From the cell containing the given text, extract its center point as [x, y] coordinate. 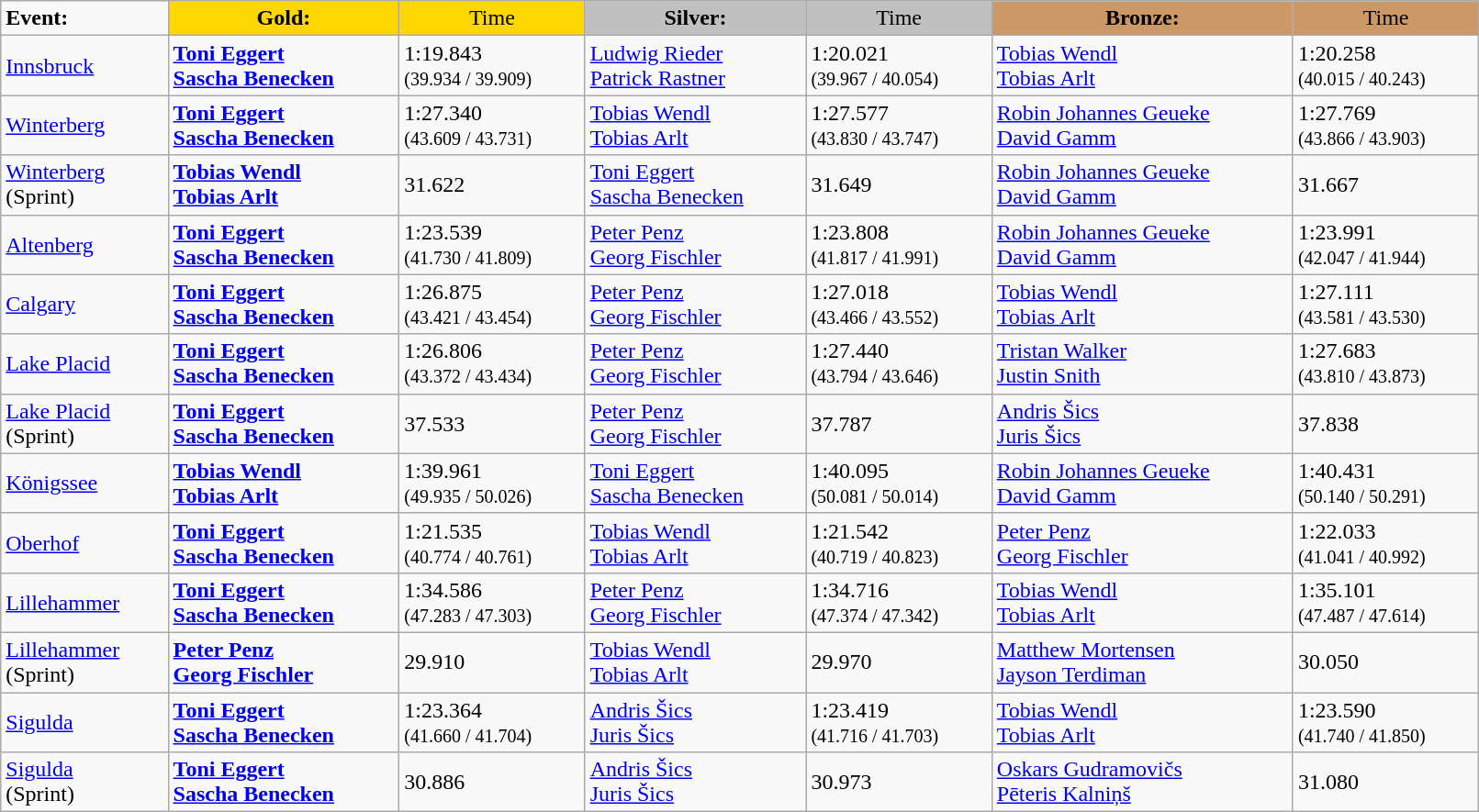
1:26.806(43.372 / 43.434) [492, 363]
Lake Placid [84, 363]
1:39.961(49.935 / 50.026) [492, 483]
1:20.021(39.967 / 40.054) [899, 66]
Ludwig RiederPatrick Rastner [696, 66]
31.667 [1385, 185]
29.970 [899, 662]
1:27.018(43.466 / 43.552) [899, 305]
Königssee [84, 483]
1:27.769(43.866 / 43.903) [1385, 125]
1:23.419(41.716 / 41.703) [899, 721]
Sigulda [84, 721]
1:34.586(47.283 / 47.303) [492, 602]
30.886 [492, 782]
1:23.590(41.740 / 41.850) [1385, 721]
1:27.440(43.794 / 43.646) [899, 363]
1:22.033(41.041 / 40.992) [1385, 543]
1:40.431(50.140 / 50.291) [1385, 483]
Silver: [696, 18]
31.622 [492, 185]
1:23.991(42.047 / 41.944) [1385, 244]
1:23.539(41.730 / 41.809) [492, 244]
31.080 [1385, 782]
1:35.101(47.487 / 47.614) [1385, 602]
Tristan WalkerJustin Snith [1142, 363]
1:27.683(43.810 / 43.873) [1385, 363]
Event: [84, 18]
37.787 [899, 424]
1:27.111(43.581 / 43.530) [1385, 305]
Oskars GudramovičsPēteris Kalniņš [1142, 782]
Matthew Mortensen Jayson Terdiman [1142, 662]
37.838 [1385, 424]
1:20.258(40.015 / 40.243) [1385, 66]
Lillehammer [84, 602]
Gold: [284, 18]
Winterberg(Sprint) [84, 185]
1:27.340(43.609 / 43.731) [492, 125]
1:21.535(40.774 / 40.761) [492, 543]
29.910 [492, 662]
30.973 [899, 782]
Altenberg [84, 244]
Oberhof [84, 543]
30.050 [1385, 662]
1:40.095(50.081 / 50.014) [899, 483]
Lillehammer(Sprint) [84, 662]
1:23.364(41.660 / 41.704) [492, 721]
37.533 [492, 424]
31.649 [899, 185]
Innsbruck [84, 66]
1:19.843(39.934 / 39.909) [492, 66]
1:21.542(40.719 / 40.823) [899, 543]
Sigulda(Sprint) [84, 782]
Winterberg [84, 125]
1:26.875(43.421 / 43.454) [492, 305]
1:34.716(47.374 / 47.342) [899, 602]
1:27.577(43.830 / 43.747) [899, 125]
Bronze: [1142, 18]
Lake Placid(Sprint) [84, 424]
Calgary [84, 305]
1:23.808(41.817 / 41.991) [899, 244]
